Return [X, Y] of the center of cell containing provided text 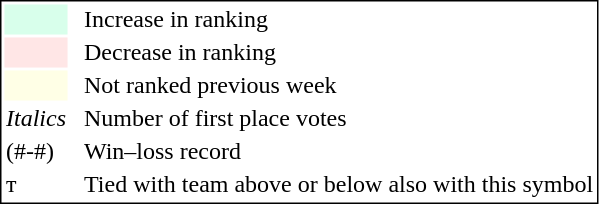
Win–loss record [338, 151]
Decrease in ranking [338, 53]
Increase in ranking [338, 19]
Number of first place votes [338, 119]
т [36, 185]
(#-#) [36, 151]
Tied with team above or below also with this symbol [338, 185]
Italics [36, 119]
Not ranked previous week [338, 85]
